Extract the (X, Y) coordinate from the center of the cell holding the provided text.  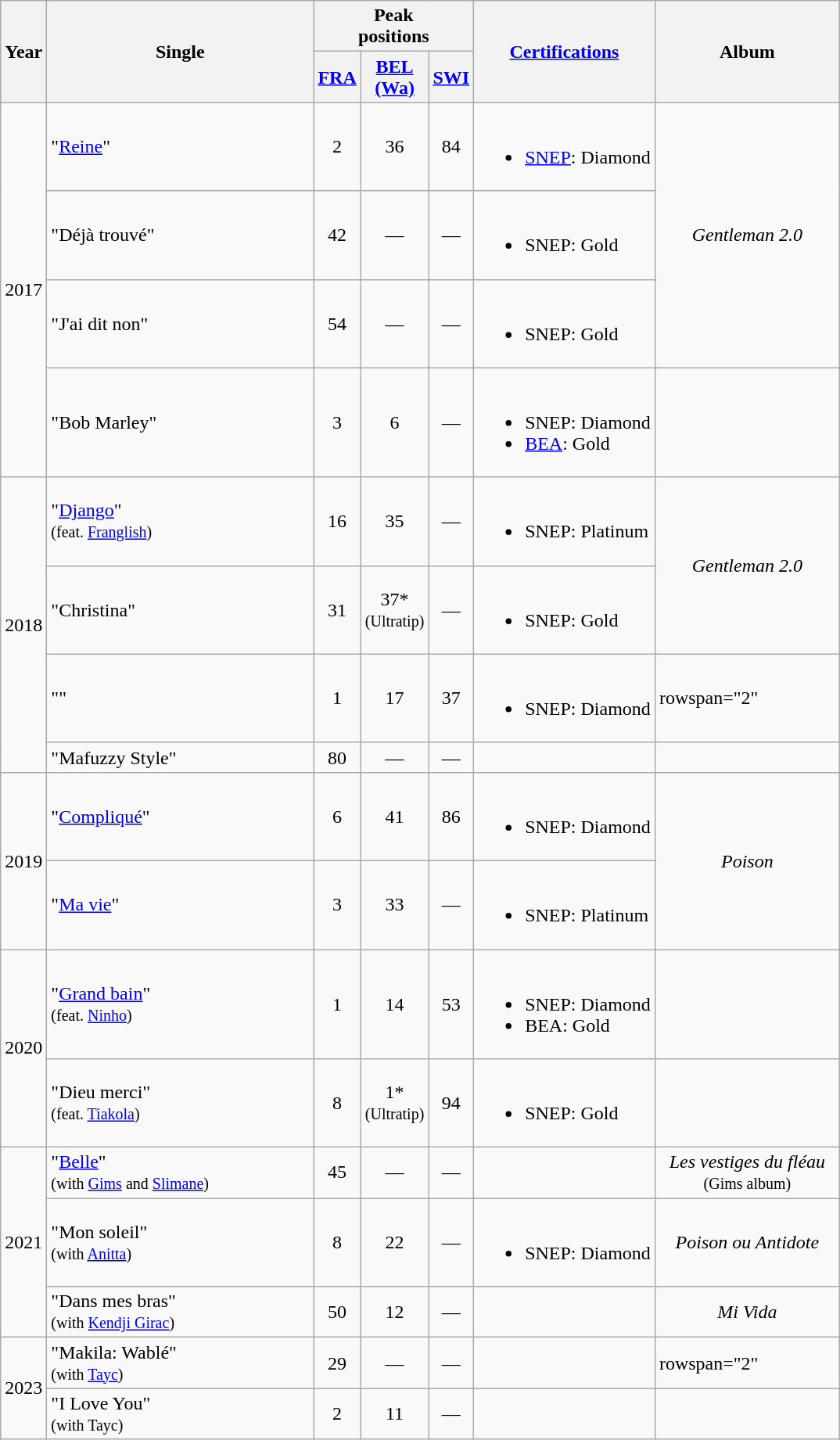
37*(Ultratip) (394, 610)
2021 (23, 1242)
"I Love You"(with Tayc) (180, 1414)
Mi Vida (747, 1313)
"" (180, 698)
80 (337, 757)
37 (451, 698)
36 (394, 147)
54 (337, 324)
"Compliqué" (180, 817)
Year (23, 52)
2020 (23, 1048)
14 (394, 1004)
"Bob Marley" (180, 422)
33 (394, 904)
SWI (451, 77)
"Dans mes bras"(with Kendji Girac) (180, 1313)
86 (451, 817)
35 (394, 521)
1*(Ultratip) (394, 1103)
94 (451, 1103)
"Belle"(with Gims and Slimane) (180, 1173)
"Mon soleil"(with Anitta) (180, 1242)
16 (337, 521)
29 (337, 1363)
Single (180, 52)
42 (337, 235)
Certifications (565, 52)
45 (337, 1173)
Poison (747, 860)
84 (451, 147)
"Christina" (180, 610)
22 (394, 1242)
31 (337, 610)
2019 (23, 860)
"Mafuzzy Style" (180, 757)
2018 (23, 624)
"Dieu merci"(feat. Tiakola) (180, 1103)
"Grand bain"(feat. Ninho) (180, 1004)
2023 (23, 1388)
11 (394, 1414)
BEL(Wa) (394, 77)
12 (394, 1313)
"Reine" (180, 147)
50 (337, 1313)
"Django"(feat. Franglish) (180, 521)
Album (747, 52)
2017 (23, 289)
"J'ai dit non" (180, 324)
FRA (337, 77)
41 (394, 817)
"Makila: Wablé"(with Tayc) (180, 1363)
53 (451, 1004)
17 (394, 698)
"Déjà trouvé" (180, 235)
Poison ou Antidote (747, 1242)
Peakpositions (394, 27)
"Ma vie" (180, 904)
Les vestiges du fléau (Gims album) (747, 1173)
